Identify which cell holds the provided text, then report its (X, Y) central coordinate. 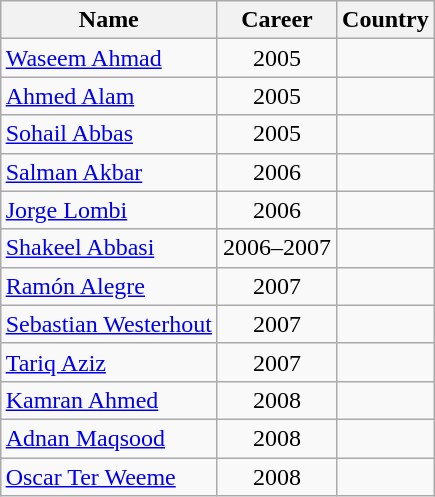
Career (276, 20)
Salman Akbar (108, 172)
Jorge Lombi (108, 210)
Adnan Maqsood (108, 438)
2006–2007 (276, 248)
Tariq Aziz (108, 362)
Kamran Ahmed (108, 400)
Ramón Alegre (108, 286)
Country (386, 20)
Ahmed Alam (108, 96)
Sebastian Westerhout (108, 324)
Sohail Abbas (108, 134)
Waseem Ahmad (108, 58)
Shakeel Abbasi (108, 248)
Name (108, 20)
Oscar Ter Weeme (108, 477)
